Output the (X, Y) coordinate of the center of the cell containing the given text.  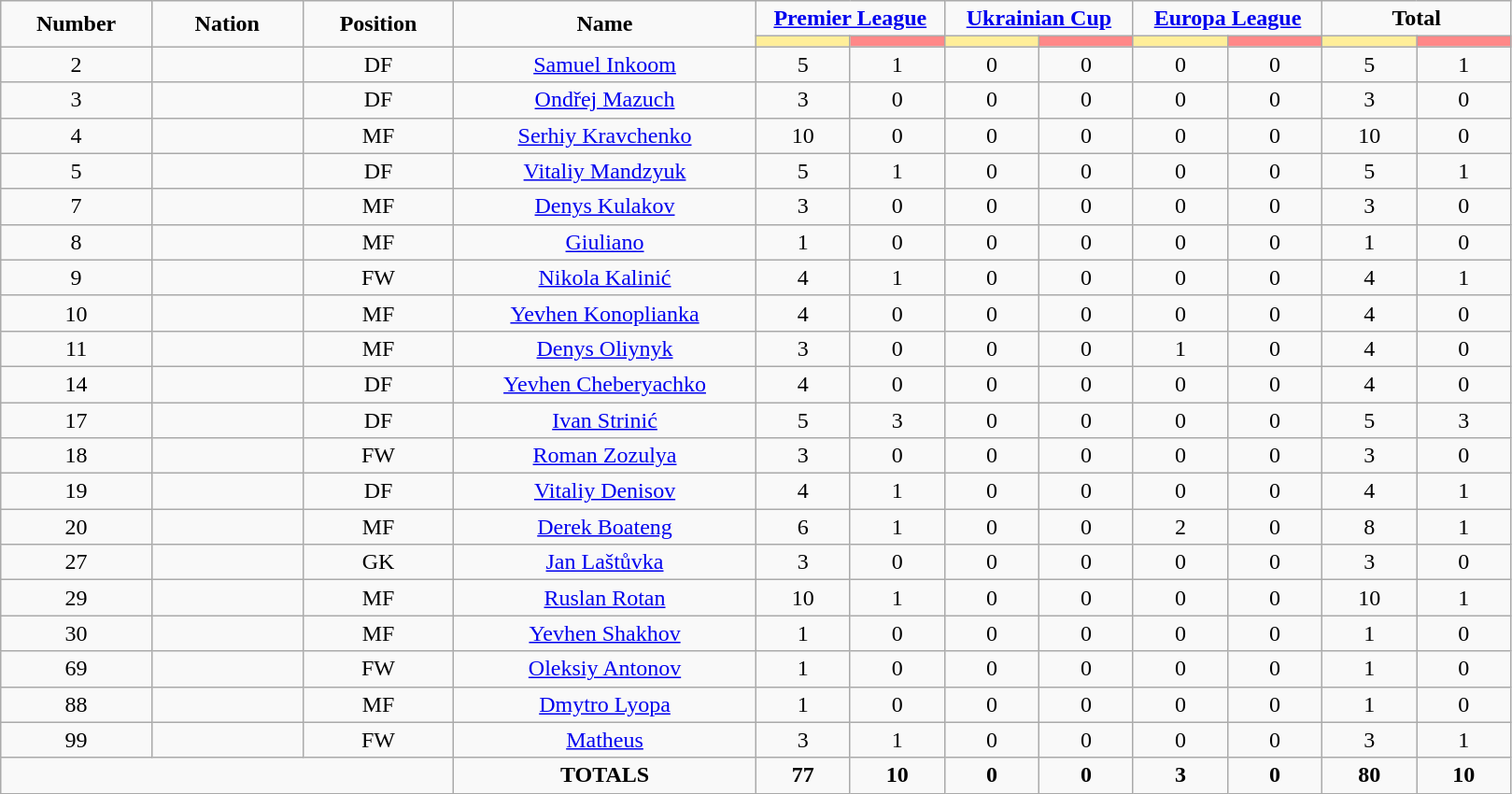
29 (77, 598)
Denys Oliynyk (605, 348)
Ruslan Rotan (605, 598)
6 (803, 527)
TOTALS (605, 775)
Denys Kulakov (605, 206)
77 (803, 775)
17 (77, 419)
Giuliano (605, 242)
99 (77, 740)
Europa League (1227, 19)
Ondřej Mazuch (605, 100)
Jan Laštůvka (605, 562)
Derek Boateng (605, 527)
Name (605, 24)
27 (77, 562)
18 (77, 456)
Number (77, 24)
Ivan Strinić (605, 419)
Vitaliy Mandzyuk (605, 171)
7 (77, 206)
Samuel Inkoom (605, 64)
11 (77, 348)
Nikola Kalinić (605, 277)
Nation (227, 24)
9 (77, 277)
80 (1369, 775)
Premier League (850, 19)
Position (378, 24)
Matheus (605, 740)
Total (1417, 19)
Vitaliy Denisov (605, 491)
Yevhen Konoplianka (605, 313)
Ukrainian Cup (1039, 19)
14 (77, 384)
69 (77, 669)
Yevhen Cheberyachko (605, 384)
30 (77, 633)
Roman Zozulya (605, 456)
88 (77, 704)
Yevhen Shakhov (605, 633)
Oleksiy Antonov (605, 669)
20 (77, 527)
19 (77, 491)
GK (378, 562)
Dmytro Lyopa (605, 704)
Serhiy Kravchenko (605, 135)
